Locate the cell with the specified text and output its (X, Y) center coordinate. 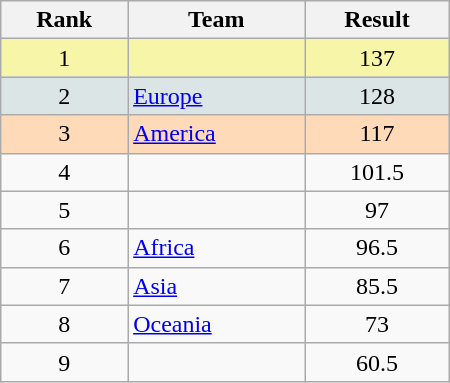
8 (64, 324)
60.5 (378, 362)
137 (378, 58)
Team (216, 20)
128 (378, 96)
Result (378, 20)
4 (64, 172)
3 (64, 134)
Rank (64, 20)
5 (64, 210)
117 (378, 134)
73 (378, 324)
97 (378, 210)
101.5 (378, 172)
7 (64, 286)
Oceania (216, 324)
America (216, 134)
Africa (216, 248)
Europe (216, 96)
6 (64, 248)
85.5 (378, 286)
2 (64, 96)
Asia (216, 286)
9 (64, 362)
96.5 (378, 248)
1 (64, 58)
